Identify which cell holds the provided text, then report its (X, Y) central coordinate. 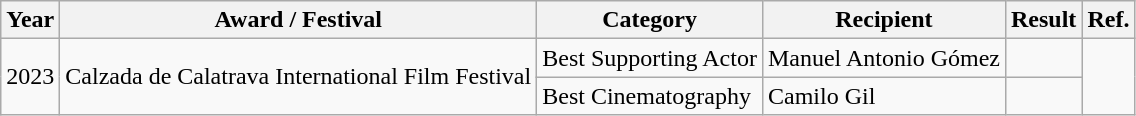
2023 (30, 77)
Best Cinematography (650, 96)
Manuel Antonio Gómez (884, 58)
Ref. (1108, 20)
Recipient (884, 20)
Category (650, 20)
Year (30, 20)
Calzada de Calatrava International Film Festival (298, 77)
Award / Festival (298, 20)
Result (1043, 20)
Camilo Gil (884, 96)
Best Supporting Actor (650, 58)
